Identify which cell holds the provided text, then report its [X, Y] central coordinate. 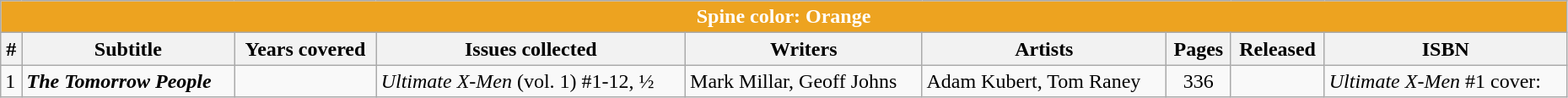
Writers [804, 49]
ISBN [1446, 49]
Pages [1199, 49]
Adam Kubert, Tom Raney [1044, 81]
Mark Millar, Geoff Johns [804, 81]
Ultimate X-Men (vol. 1) #1-12, ½ [531, 81]
# [12, 49]
Ultimate X-Men #1 cover: [1446, 81]
Issues collected [531, 49]
Subtitle [128, 49]
336 [1199, 81]
Released [1277, 49]
1 [12, 81]
Artists [1044, 49]
Years covered [305, 49]
Spine color: Orange [784, 17]
The Tomorrow People [128, 81]
